From the cell containing the given text, extract its center point as (X, Y) coordinate. 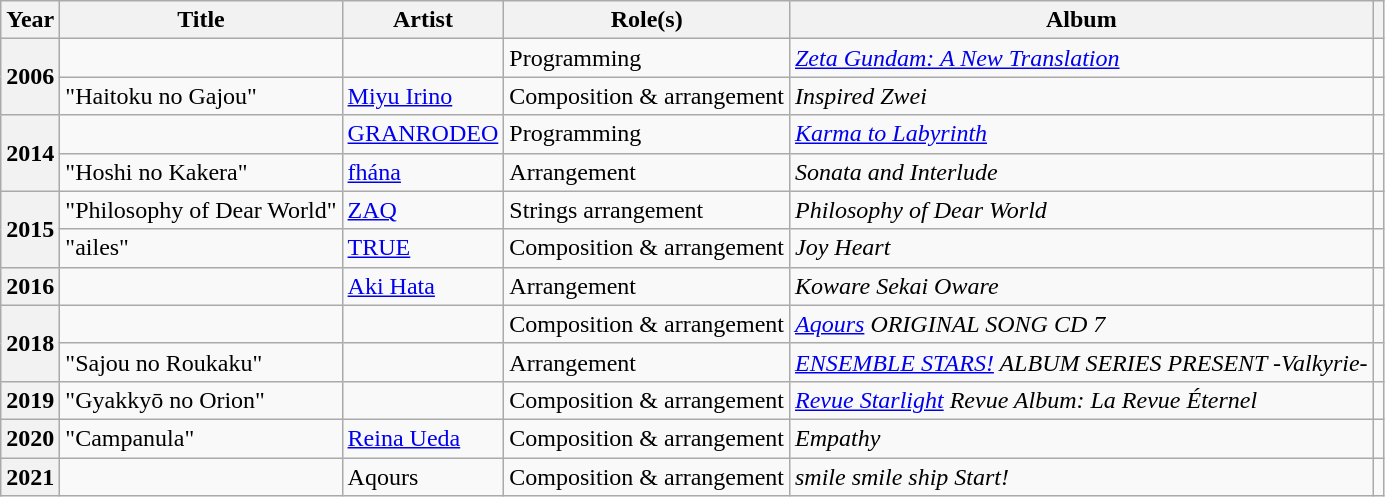
Artist (423, 20)
"Hoshi no Kakera" (201, 172)
ZAQ (423, 210)
Zeta Gundam: A New Translation (1081, 58)
Karma to Labyrinth (1081, 134)
2014 (30, 153)
Koware Sekai Oware (1081, 286)
"Gyakkyō no Orion" (201, 400)
Role(s) (647, 20)
Album (1081, 20)
2020 (30, 438)
2021 (30, 477)
"ailes" (201, 248)
smile smile ship Start! (1081, 477)
TRUE (423, 248)
Joy Heart (1081, 248)
Sonata and Interlude (1081, 172)
Aki Hata (423, 286)
Philosophy of Dear World (1081, 210)
2006 (30, 77)
2016 (30, 286)
Strings arrangement (647, 210)
GRANRODEO (423, 134)
Inspired Zwei (1081, 96)
"Philosophy of Dear World" (201, 210)
2018 (30, 343)
Empathy (1081, 438)
2015 (30, 229)
Miyu Irino (423, 96)
Aqours ORIGINAL SONG CD 7 (1081, 324)
fhána (423, 172)
2019 (30, 400)
"Campanula" (201, 438)
"Sajou no Roukaku" (201, 362)
Reina Ueda (423, 438)
Year (30, 20)
Title (201, 20)
Revue Starlight Revue Album: La Revue Éternel (1081, 400)
Aqours (423, 477)
"Haitoku no Gajou" (201, 96)
ENSEMBLE STARS! ALBUM SERIES PRESENT -Valkyrie- (1081, 362)
